Identify which cell holds the provided text, then report its (X, Y) central coordinate. 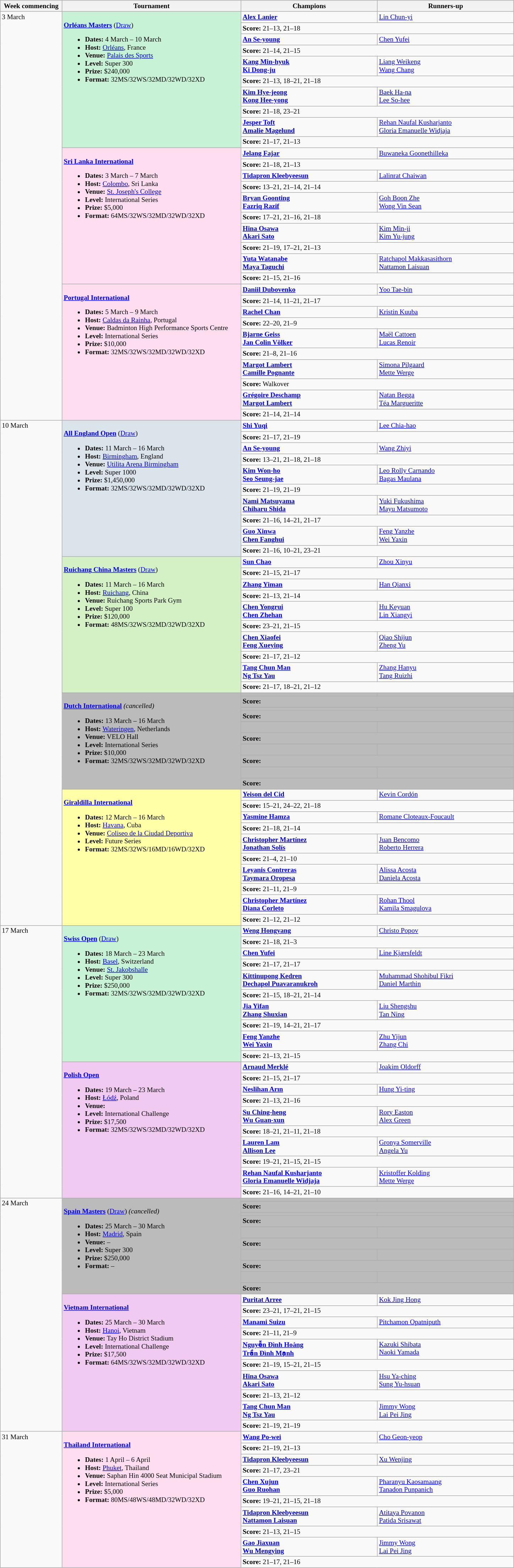
Leyanis Contreras Taymara Oropesa (309, 874)
Score: 21–13, 21–18 (377, 28)
Lauren Lam Allison Lee (309, 1146)
Buwaneka Goonethilleka (445, 153)
Joakim Oldorff (445, 1067)
17 March (31, 1062)
Puritat Arree (309, 1300)
Kang Min-hyuk Ki Dong-ju (309, 66)
Kim Hye-jeong Kong Hee-yong (309, 97)
Score: 19–21, 21–15, 21–15 (377, 1162)
Score: 17–21, 21–16, 21–18 (377, 218)
Tournament (152, 6)
Score: 21–18, 21–3 (377, 942)
Juan Bencomo Roberto Herrera (445, 844)
Natan Begga Téa Margueritte (445, 399)
Rohan Thool Kamila Smagulova (445, 904)
Wang Zhiyi (445, 448)
Kok Jing Hong (445, 1300)
Score: 21–14, 21–15 (377, 51)
Score: 21–13, 21–16 (377, 1101)
Score: 21–12, 21–12 (377, 920)
Score: 21–13, 21–14 (377, 596)
Lin Chun-yi (445, 17)
Liu Shengshu Tan Ning (445, 1010)
Score: 21–18, 23–21 (377, 112)
Score: 21–17, 18–21, 21–12 (377, 687)
Kristoffer Kolding Mette Werge (445, 1177)
Yuki Fukushima Mayu Matsumoto (445, 505)
Christopher Martínez Diana Corleto (309, 904)
Xu Wenjing (445, 1459)
Romane Cloteaux-Foucault (445, 817)
Line Kjærsfeldt (445, 953)
Score: 21–17, 23–21 (377, 1471)
Hsu Ya-ching Sung Yu-hsuan (445, 1380)
Yeison del Cid (309, 795)
Zhou Xinyu (445, 562)
Score: 21–16, 14–21, 21–10 (377, 1192)
Score: 22–20, 21–9 (377, 323)
Weng Hongyang (309, 931)
Score: 21–16, 10–21, 23–21 (377, 551)
Atitaya Povanon Patida Srisawat (445, 1517)
Score: 21–19, 15–21, 21–15 (377, 1365)
Spain Masters (Draw) (cancelled)Dates: 25 March – 30 MarchHost: Madrid, SpainVenue: –Level: Super 300Prize: $250,000Format: – (152, 1246)
Kevin Cordón (445, 795)
Score: 21–4, 21–10 (377, 859)
Simona Pilgaard Mette Werge (445, 369)
Score: 21–14, 21–14 (377, 415)
Gronya Somerville Angela Yu (445, 1146)
Score: 21–13, 18–21, 21–18 (377, 81)
Wang Po-wei (309, 1437)
Champions (309, 6)
Score: 21–18, 21–14 (377, 828)
Muhammad Shohibul Fikri Daniel Marthin (445, 980)
Zhang Hanyu Tang Ruizhi (445, 672)
Hung Yi-ting (445, 1090)
Zhu Yijun Zhang Chi (445, 1041)
Margot Lambert Camille Pognante (309, 369)
Score: 18–21, 21–11, 21–18 (377, 1131)
3 March (31, 216)
Score: 21–17, 21–16 (377, 1562)
Manami Suizu (309, 1322)
Qiao Shijun Zheng Yu (445, 641)
Christo Popov (445, 931)
Score: 21–13, 21–12 (377, 1396)
Score: 13–21, 21–14, 21–14 (377, 187)
Arnaud Merklé (309, 1067)
Score: 21–16, 14–21, 21–17 (377, 520)
Score: 21–19, 17–21, 21–13 (377, 248)
Score: Walkover (377, 384)
Alex Lanier (309, 17)
Kim Won-ho Seo Seung-jae (309, 475)
Score: 21–17, 21–19 (377, 437)
Score: 19–21, 21–15, 21–18 (377, 1501)
Pharanyu Kaosamaang Tanadon Punpanich (445, 1486)
Bjarne Geiss Jan Colin Völker (309, 339)
Score: 21–18, 21–13 (377, 165)
Nami Matsuyama Chiharu Shida (309, 505)
Lee Chia-hao (445, 426)
Jia Yifan Zhang Shuxian (309, 1010)
Score: 15–21, 24–22, 21–18 (377, 806)
Chen Yongrui Chen Zhehan (309, 611)
Score: 21–8, 21–16 (377, 354)
Pitchamon Opatniputh (445, 1322)
Neslihan Arın (309, 1090)
Liang Weikeng Wang Chang (445, 66)
Chen Xujun Guo Ruohan (309, 1486)
Tidapron Kleebyeesun Nattamon Laisuan (309, 1517)
24 March (31, 1315)
Lalinrat Chaiwan (445, 176)
Runners-up (445, 6)
Shi Yuqi (309, 426)
Gao Jiaxuan Wu Mengying (309, 1547)
Han Qianxi (445, 585)
Alissa Acosta Daniela Acosta (445, 874)
Christopher Martínez Jonathan Solís (309, 844)
Grégoire Deschamp Margot Lambert (309, 399)
Score: 21–19, 21–13 (377, 1448)
Ratchapol Makkasasithorn Nattamon Laisuan (445, 263)
Week commencing (31, 6)
Score: 21–14, 11–21, 21–17 (377, 301)
Jesper Toft Amalie Magelund (309, 127)
Maël Cattoen Lucas Renoir (445, 339)
Leo Rolly Carnando Bagas Maulana (445, 475)
Chen Xiaofei Feng Xueying (309, 641)
Score: 21–17, 21–12 (377, 657)
Su Ching-heng Wu Guan-xun (309, 1116)
Score: 21–19, 14–21, 21–17 (377, 1026)
31 March (31, 1500)
Rory Easton Alex Green (445, 1116)
Jelang Fajar (309, 153)
Zhang Yiman (309, 585)
10 March (31, 673)
Cho Geon-yeop (445, 1437)
Score: 23–21, 21–15 (377, 626)
Rachel Chan (309, 312)
Baek Ha-na Lee So-hee (445, 97)
Yuta Watanabe Maya Taguchi (309, 263)
Bryan Goonting Fazriq Razif (309, 202)
Score: 21–15, 21–16 (377, 278)
Goh Boon Zhe Wong Vin Sean (445, 202)
Sun Chao (309, 562)
Score: 23–21, 17–21, 21–15 (377, 1311)
Kazuki Shibata Naoki Yamada (445, 1349)
Score: 21–15, 18–21, 21–14 (377, 995)
Daniil Dubovenko (309, 290)
Kim Min-ji Kim Yu-jung (445, 232)
Polish OpenDates: 19 March – 23 MarchHost: Łódź, PolandVenue: Level: International ChallengePrize: $17,500Format: 32MS/32WS/32MD/32WD/32XD (152, 1130)
Score: 13–21, 21–18, 21–18 (377, 460)
Nguyễn Đình Hoàng Trần Đình Mạnh (309, 1349)
Kittinupong Kedren Dechapol Puavaranukroh (309, 980)
Yoo Tae-bin (445, 290)
Yasmine Hamza (309, 817)
Guo Xinwa Chen Fanghui (309, 536)
Kristin Kuuba (445, 312)
Score: 21–17, 21–17 (377, 965)
Hu Keyuan Lin Xiangyi (445, 611)
Score: 21–17, 21–13 (377, 142)
